From the cell containing the given text, extract its center point as [X, Y] coordinate. 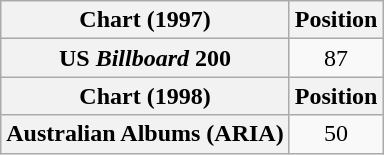
Chart (1997) [145, 20]
50 [336, 134]
Australian Albums (ARIA) [145, 134]
Chart (1998) [145, 96]
US Billboard 200 [145, 58]
87 [336, 58]
